Output the [X, Y] coordinate of the center of the cell containing the given text.  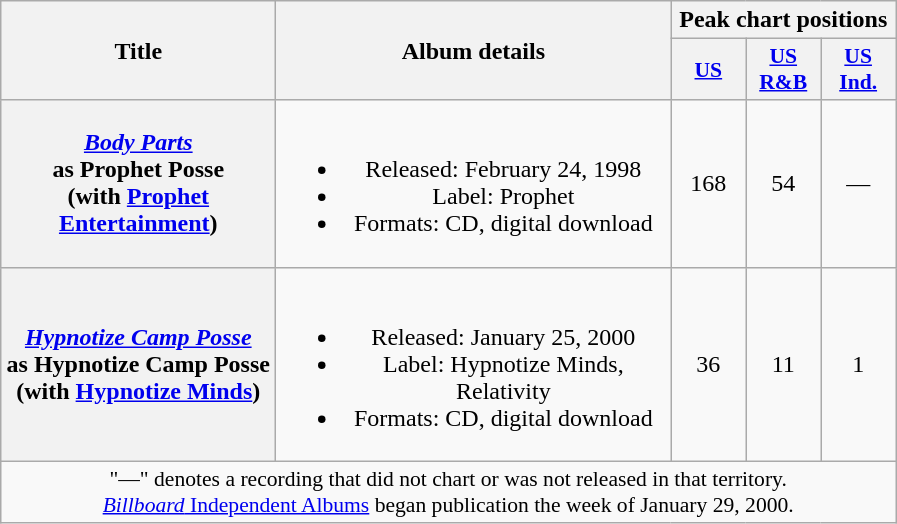
USInd. [858, 70]
USR&B [784, 70]
US [708, 70]
Hypnotize Camp Posseas Hypnotize Camp Posse (with Hypnotize Minds) [138, 364]
11 [784, 364]
Peak chart positions [784, 20]
168 [708, 184]
54 [784, 184]
Released: January 25, 2000Label: Hypnotize Minds, RelativityFormats: CD, digital download [474, 364]
— [858, 184]
Title [138, 50]
Album details [474, 50]
1 [858, 364]
36 [708, 364]
Body Partsas Prophet Posse (with Prophet Entertainment) [138, 184]
Released: February 24, 1998Label: ProphetFormats: CD, digital download [474, 184]
